Scan for the cell matching the given text and deliver its [X, Y] coordinate at center. 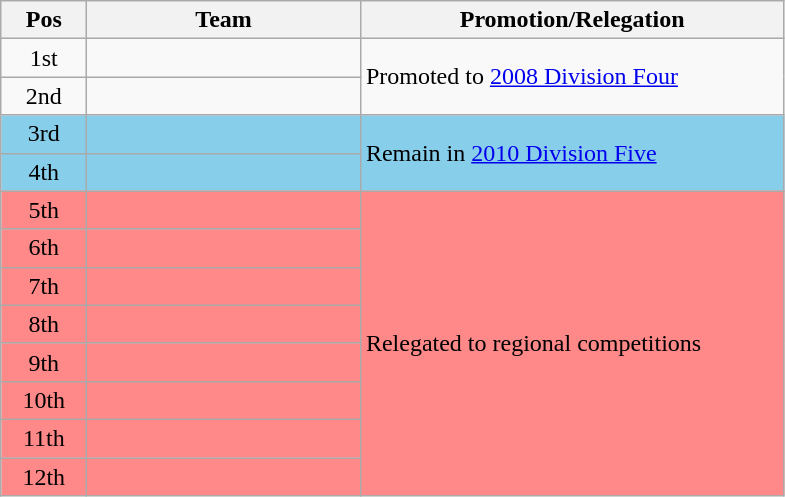
7th [44, 286]
4th [44, 172]
2nd [44, 96]
5th [44, 210]
10th [44, 400]
12th [44, 477]
9th [44, 362]
11th [44, 438]
8th [44, 324]
Relegated to regional competitions [572, 343]
Promotion/Relegation [572, 20]
Team [224, 20]
Promoted to 2008 Division Four [572, 77]
3rd [44, 134]
1st [44, 58]
Pos [44, 20]
Remain in 2010 Division Five [572, 153]
6th [44, 248]
